Find where the given text appears and provide that cell's center as (x, y) coordinate. 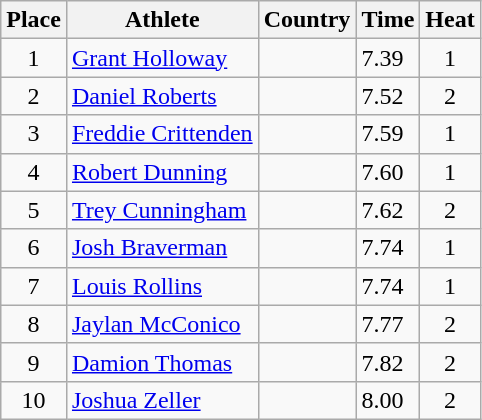
Place (34, 20)
Athlete (162, 20)
7.77 (388, 324)
7.60 (388, 172)
7.39 (388, 58)
Damion Thomas (162, 362)
8.00 (388, 400)
Josh Braverman (162, 248)
8 (34, 324)
Robert Dunning (162, 172)
Trey Cunningham (162, 210)
9 (34, 362)
Louis Rollins (162, 286)
7.82 (388, 362)
7.52 (388, 96)
Freddie Crittenden (162, 134)
7.62 (388, 210)
3 (34, 134)
Joshua Zeller (162, 400)
4 (34, 172)
Heat (450, 20)
Daniel Roberts (162, 96)
Jaylan McConico (162, 324)
Country (307, 20)
7 (34, 286)
10 (34, 400)
Grant Holloway (162, 58)
5 (34, 210)
Time (388, 20)
7.59 (388, 134)
6 (34, 248)
